Determine the (x, y) coordinate at the center of the cell enclosing the given text.  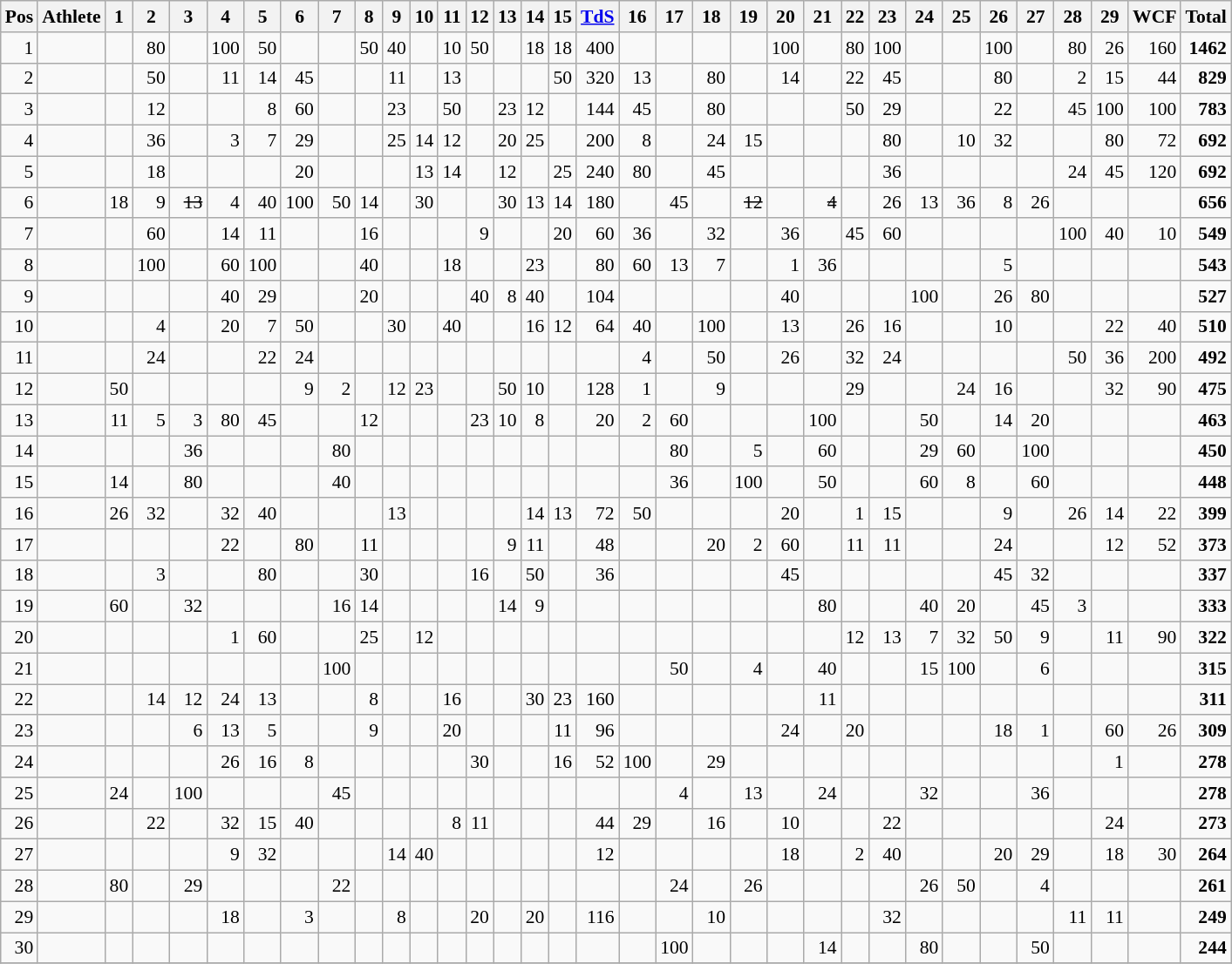
656 (1205, 203)
120 (1154, 172)
180 (598, 203)
315 (1205, 669)
510 (1205, 327)
273 (1205, 824)
48 (598, 545)
829 (1205, 78)
64 (598, 327)
311 (1205, 700)
448 (1205, 483)
492 (1205, 358)
322 (1205, 638)
104 (598, 296)
337 (1205, 575)
1462 (1205, 48)
463 (1205, 420)
TdS (598, 17)
320 (598, 78)
144 (598, 110)
Athlete (71, 17)
549 (1205, 234)
Total (1205, 17)
400 (598, 48)
96 (598, 731)
373 (1205, 545)
244 (1205, 948)
249 (1205, 917)
Pos (19, 17)
261 (1205, 886)
527 (1205, 296)
450 (1205, 451)
240 (598, 172)
116 (598, 917)
264 (1205, 855)
128 (598, 390)
783 (1205, 110)
309 (1205, 731)
333 (1205, 607)
399 (1205, 513)
WCF (1154, 17)
543 (1205, 265)
475 (1205, 390)
